Locate the cell with the specified text and output its [X, Y] center coordinate. 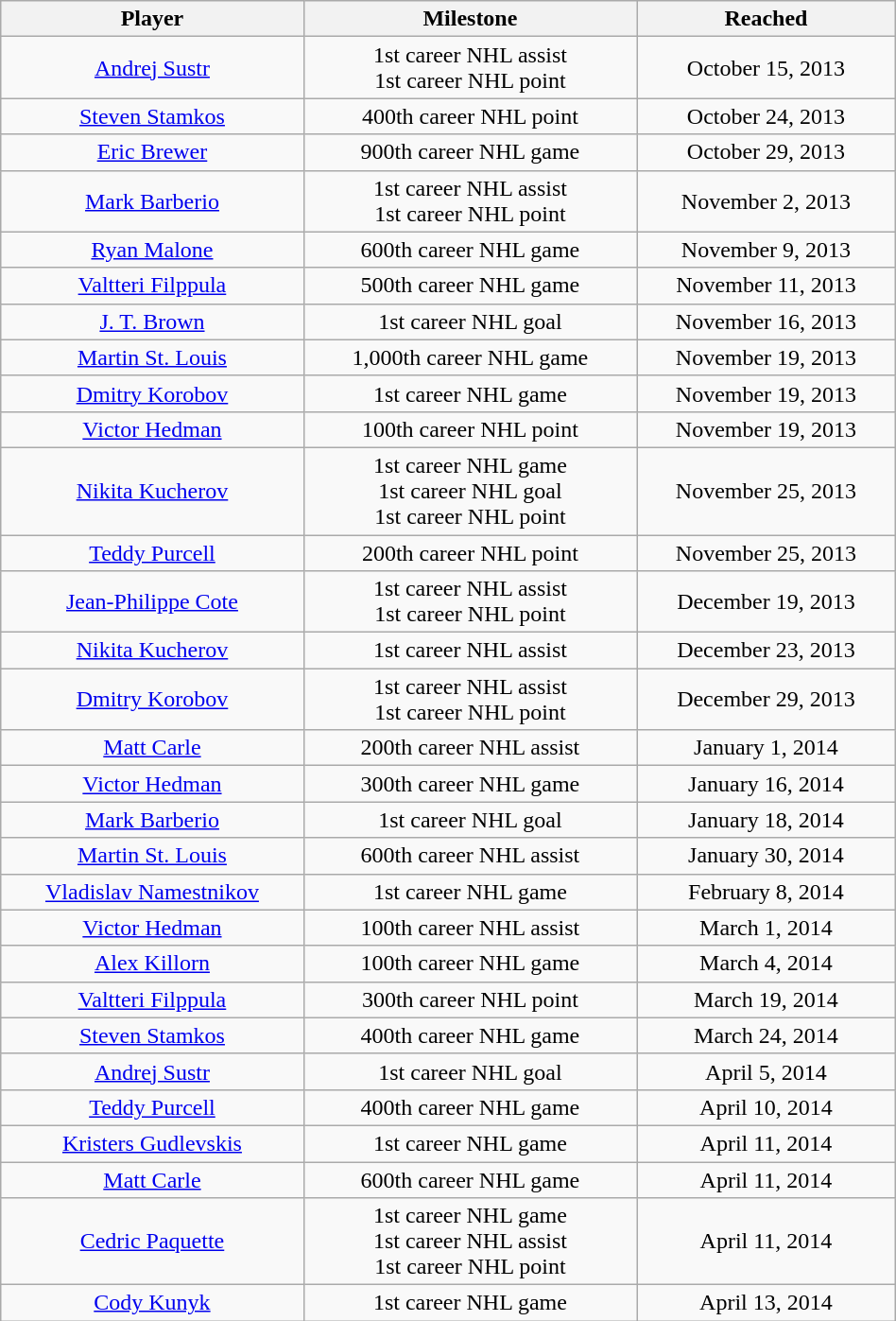
October 15, 2013 [767, 68]
January 18, 2014 [767, 820]
500th career NHL game [470, 286]
March 1, 2014 [767, 928]
Cedric Paquette [152, 1242]
Reached [767, 19]
January 16, 2014 [767, 784]
Eric Brewer [152, 152]
Milestone [470, 19]
400th career NHL point [470, 116]
Ryan Malone [152, 250]
J. T. Brown [152, 322]
November 9, 2013 [767, 250]
March 19, 2014 [767, 999]
900th career NHL game [470, 152]
April 5, 2014 [767, 1071]
100th career NHL game [470, 964]
Alex Killorn [152, 964]
Cody Kunyk [152, 1303]
300th career NHL point [470, 999]
200th career NHL point [470, 553]
300th career NHL game [470, 784]
March 24, 2014 [767, 1035]
April 13, 2014 [767, 1303]
200th career NHL assist [470, 748]
October 24, 2013 [767, 116]
Vladislav Namestnikov [152, 892]
March 4, 2014 [767, 964]
November 11, 2013 [767, 286]
Jean-Philippe Cote [152, 601]
100th career NHL assist [470, 928]
December 29, 2013 [767, 700]
Player [152, 19]
100th career NHL point [470, 429]
April 10, 2014 [767, 1107]
600th career NHL assist [470, 856]
1st career NHL game1st career NHL assist1st career NHL point [470, 1242]
January 30, 2014 [767, 856]
December 19, 2013 [767, 601]
February 8, 2014 [767, 892]
November 16, 2013 [767, 322]
December 23, 2013 [767, 651]
January 1, 2014 [767, 748]
October 29, 2013 [767, 152]
Kristers Gudlevskis [152, 1143]
1,000th career NHL game [470, 357]
1st career NHL game1st career NHL goal1st career NHL point [470, 491]
November 2, 2013 [767, 200]
1st career NHL assist [470, 651]
